Extract the [X, Y] coordinate from the center of the cell holding the provided text.  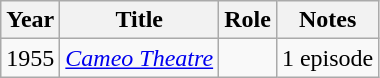
1 episode [327, 58]
Notes [327, 20]
Cameo Theatre [140, 58]
Title [140, 20]
1955 [30, 58]
Role [248, 20]
Year [30, 20]
